Determine the (x, y) coordinate at the center of the cell enclosing the given text.  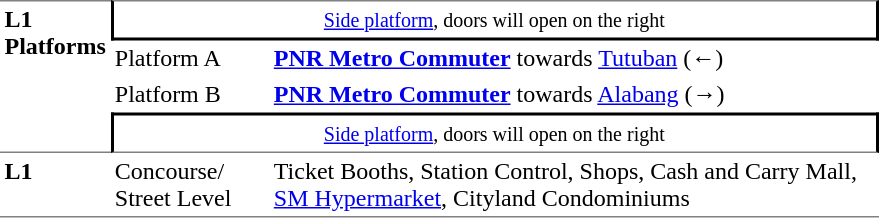
L1Platforms (55, 76)
PNR Metro Commuter towards Tutuban (←) (574, 58)
L1 (55, 185)
Platform B (190, 94)
Concourse/Street Level (190, 185)
Ticket Booths, Station Control, Shops, Cash and Carry Mall, SM Hypermarket, Cityland Condominiums (574, 185)
PNR Metro Commuter towards Alabang (→) (574, 94)
Platform A (190, 58)
